Find where the given text appears and provide that cell's center as (X, Y) coordinate. 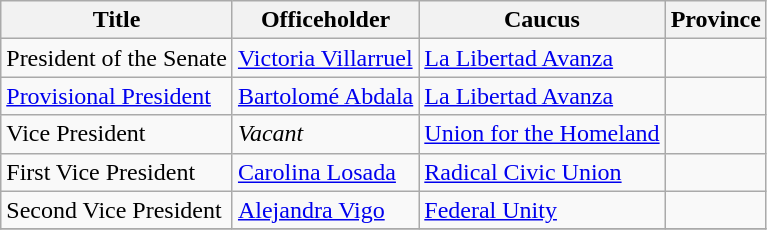
Vacant (325, 134)
Radical Civic Union (542, 172)
Vice President (117, 134)
Province (716, 20)
Carolina Losada (325, 172)
Second Vice President (117, 210)
Union for the Homeland (542, 134)
First Vice President (117, 172)
Provisional President (117, 96)
Victoria Villarruel (325, 58)
Alejandra Vigo (325, 210)
Federal Unity (542, 210)
President of the Senate (117, 58)
Officeholder (325, 20)
Bartolomé Abdala (325, 96)
Caucus (542, 20)
Title (117, 20)
